Find where the given text appears and provide that cell's center as [X, Y] coordinate. 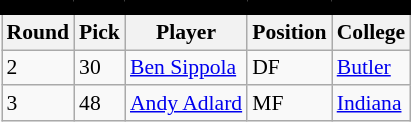
3 [38, 104]
Ben Sippola [186, 68]
Player [186, 32]
DF [289, 68]
College [371, 32]
Position [289, 32]
MF [289, 104]
Indiana [371, 104]
Butler [371, 68]
30 [100, 68]
Pick [100, 32]
48 [100, 104]
2 [38, 68]
Andy Adlard [186, 104]
Round [38, 32]
